Identify which cell holds the provided text, then report its [x, y] central coordinate. 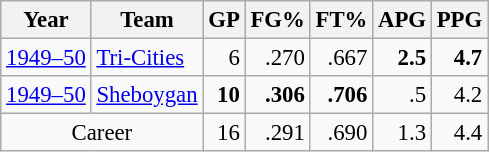
4.4 [459, 133]
.667 [342, 58]
.690 [342, 133]
FT% [342, 20]
10 [224, 95]
16 [224, 133]
6 [224, 58]
Team [147, 20]
2.5 [402, 58]
.291 [278, 133]
4.7 [459, 58]
GP [224, 20]
APG [402, 20]
.5 [402, 95]
1.3 [402, 133]
PPG [459, 20]
.706 [342, 95]
FG% [278, 20]
Career [102, 133]
4.2 [459, 95]
.306 [278, 95]
Sheboygan [147, 95]
Year [46, 20]
.270 [278, 58]
Tri-Cities [147, 58]
